Return [x, y] of the center of cell containing provided text 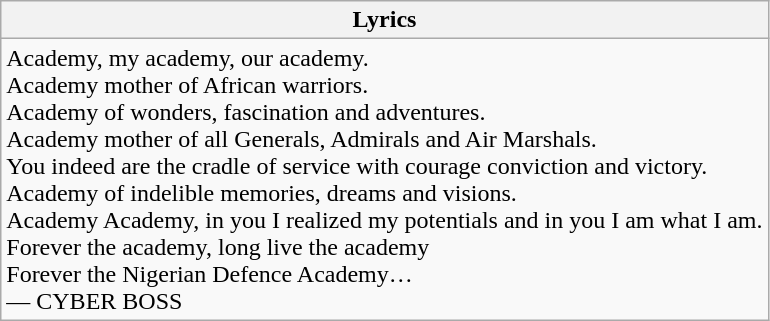
Lyrics [384, 20]
